Detect which cell encompasses the target text, then output its [X, Y] center coordinate. 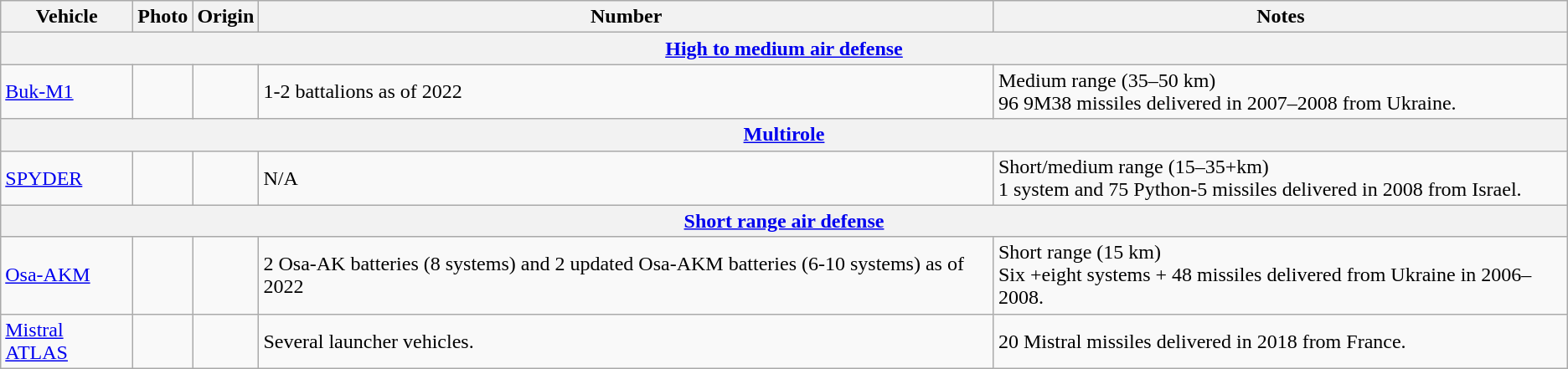
Osa-AKM [67, 275]
N/A [627, 177]
Short/medium range (15–35+km)1 system and 75 Python-5 missiles delivered in 2008 from Israel. [1280, 177]
Origin [226, 17]
Multirole [784, 135]
Short range (15 km)Six +eight systems + 48 missiles delivered from Ukraine in 2006–2008. [1280, 275]
Photo [162, 17]
Number [627, 17]
SPYDER [67, 177]
High to medium air defense [784, 49]
Medium range (35–50 km)96 9M38 missiles delivered in 2007–2008 from Ukraine. [1280, 92]
Buk-M1 [67, 92]
1-2 battalions as of 2022 [627, 92]
20 Mistral missiles delivered in 2018 from France. [1280, 341]
2 Osa-AK batteries (8 systems) and 2 updated Osa-AKM batteries (6-10 systems) as of 2022 [627, 275]
Mistral ATLAS [67, 341]
Vehicle [67, 17]
Several launcher vehicles. [627, 341]
Notes [1280, 17]
Short range air defense [784, 221]
